Detect which cell encompasses the target text, then output its (X, Y) center coordinate. 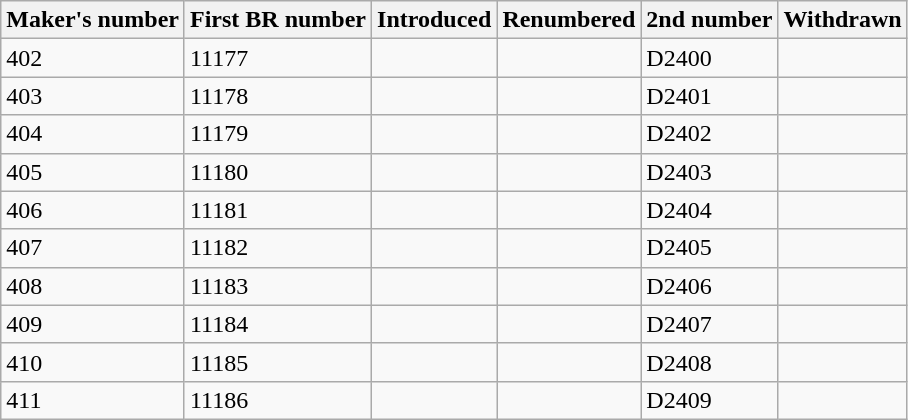
406 (93, 210)
First BR number (278, 20)
D2404 (710, 210)
11182 (278, 248)
403 (93, 96)
Renumbered (569, 20)
11185 (278, 362)
11184 (278, 324)
D2403 (710, 172)
404 (93, 134)
D2406 (710, 286)
11186 (278, 400)
D2405 (710, 248)
405 (93, 172)
410 (93, 362)
409 (93, 324)
11179 (278, 134)
Withdrawn (842, 20)
Introduced (434, 20)
408 (93, 286)
11177 (278, 58)
D2402 (710, 134)
D2401 (710, 96)
407 (93, 248)
11183 (278, 286)
D2409 (710, 400)
Maker's number (93, 20)
11181 (278, 210)
11180 (278, 172)
402 (93, 58)
2nd number (710, 20)
411 (93, 400)
11178 (278, 96)
D2408 (710, 362)
D2400 (710, 58)
D2407 (710, 324)
